Scan for the cell matching the given text and deliver its (x, y) coordinate at center. 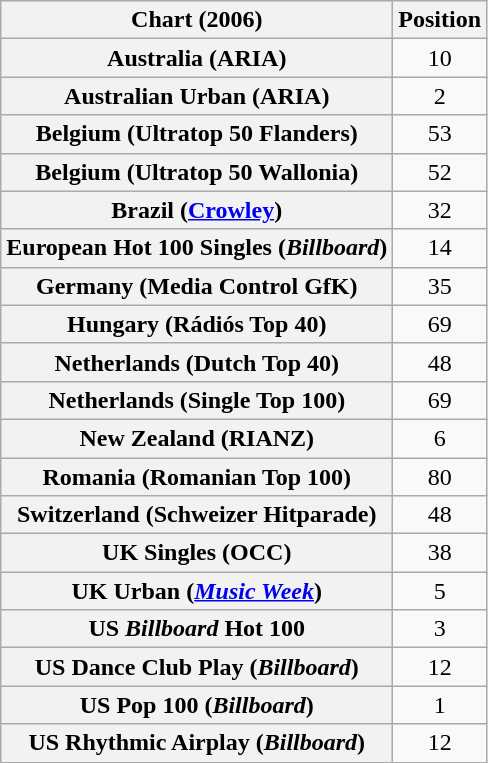
Germany (Media Control GfK) (197, 286)
53 (440, 134)
52 (440, 172)
5 (440, 591)
1 (440, 705)
US Dance Club Play (Billboard) (197, 667)
US Billboard Hot 100 (197, 629)
Australia (ARIA) (197, 58)
New Zealand (RIANZ) (197, 438)
Romania (Romanian Top 100) (197, 477)
Belgium (Ultratop 50 Wallonia) (197, 172)
Hungary (Rádiós Top 40) (197, 324)
Switzerland (Schweizer Hitparade) (197, 515)
Australian Urban (ARIA) (197, 96)
Belgium (Ultratop 50 Flanders) (197, 134)
European Hot 100 Singles (Billboard) (197, 248)
32 (440, 210)
14 (440, 248)
UK Singles (OCC) (197, 553)
UK Urban (Music Week) (197, 591)
US Rhythmic Airplay (Billboard) (197, 743)
6 (440, 438)
38 (440, 553)
10 (440, 58)
Netherlands (Single Top 100) (197, 400)
Position (440, 20)
Netherlands (Dutch Top 40) (197, 362)
80 (440, 477)
Chart (2006) (197, 20)
US Pop 100 (Billboard) (197, 705)
2 (440, 96)
35 (440, 286)
3 (440, 629)
Brazil (Crowley) (197, 210)
